Output the (X, Y) coordinate of the center of the cell containing the given text.  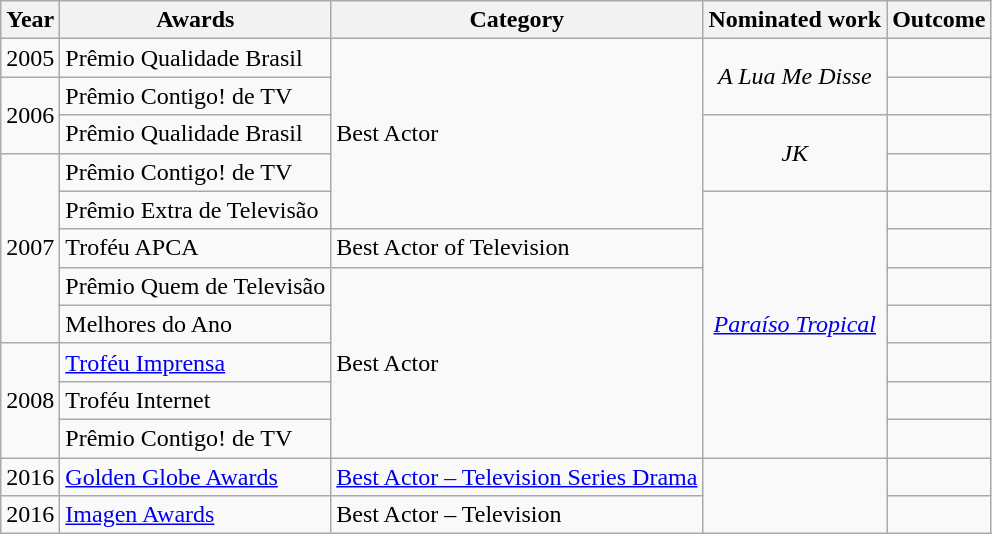
Best Actor – Television Series Drama (517, 477)
2008 (30, 400)
2007 (30, 248)
Prêmio Quem de Televisão (196, 286)
Prêmio Extra de Televisão (196, 210)
Troféu Imprensa (196, 362)
Best Actor of Television (517, 248)
Melhores do Ano (196, 324)
A Lua Me Disse (795, 77)
JK (795, 153)
Awards (196, 20)
2006 (30, 115)
Golden Globe Awards (196, 477)
Troféu Internet (196, 400)
Best Actor – Television (517, 515)
Nominated work (795, 20)
Imagen Awards (196, 515)
Troféu APCA (196, 248)
Year (30, 20)
Category (517, 20)
Paraíso Tropical (795, 324)
2005 (30, 58)
Outcome (939, 20)
